Output the (x, y) coordinate of the center of the cell containing the given text.  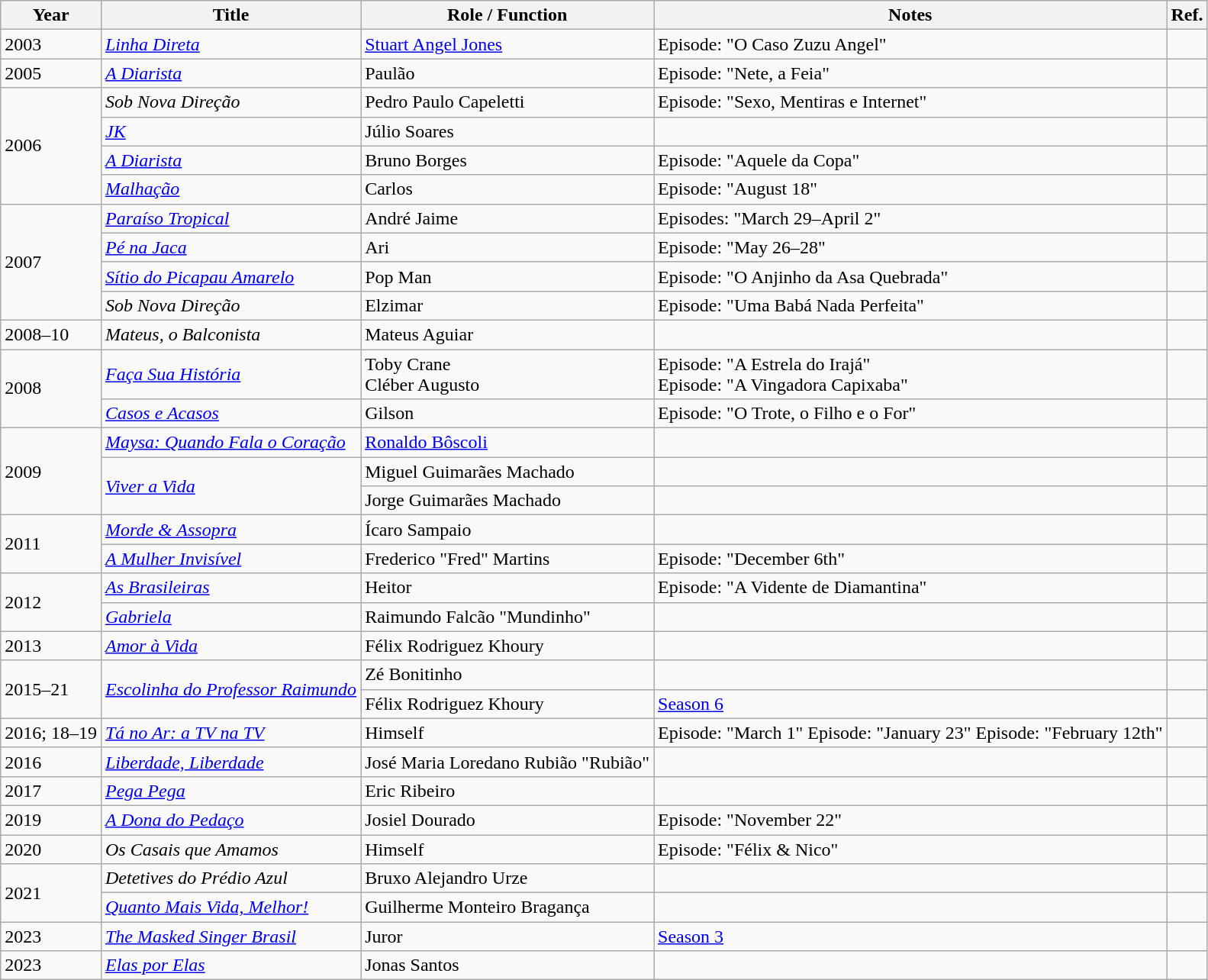
Episode: "May 26–28" (910, 247)
Year (51, 15)
Jorge Guimarães Machado (507, 501)
Gabriela (230, 617)
Episode: "O Anjinho da Asa Quebrada" (910, 276)
Season 3 (910, 936)
2009 (51, 472)
Morde & Assopra (230, 530)
Paraíso Tropical (230, 218)
Júlio Soares (507, 131)
2011 (51, 544)
2005 (51, 73)
Guilherme Monteiro Bragança (507, 907)
2012 (51, 602)
Episode: "Nete, a Feia" (910, 73)
Carlos (507, 189)
Heitor (507, 588)
Ari (507, 247)
Malhação (230, 189)
Ref. (1187, 15)
2016; 18–19 (51, 733)
Ícaro Sampaio (507, 530)
Episode: "March 1" Episode: "January 23" Episode: "February 12th" (910, 733)
2013 (51, 646)
Detetives do Prédio Azul (230, 878)
Viver a Vida (230, 486)
Jonas Santos (507, 965)
A Dona do Pedaço (230, 820)
Episode: "Sexo, Mentiras e Internet" (910, 102)
JK (230, 131)
Gilson (507, 414)
Quanto Mais Vida, Melhor! (230, 907)
The Masked Singer Brasil (230, 936)
2020 (51, 849)
Zé Bonitinho (507, 675)
Bruno Borges (507, 160)
Paulão (507, 73)
2008–10 (51, 334)
Episode: "O Trote, o Filho e o For" (910, 414)
Pega Pega (230, 791)
Frederico "Fred" Martins (507, 559)
Notes (910, 15)
Toby CraneCléber Augusto (507, 374)
Elzimar (507, 305)
Title (230, 15)
José Maria Loredano Rubião "Rubião" (507, 762)
A Mulher Invisível (230, 559)
Amor à Vida (230, 646)
Episode: "December 6th" (910, 559)
Liberdade, Liberdade (230, 762)
Juror (507, 936)
2016 (51, 762)
2008 (51, 389)
Sítio do Picapau Amarelo (230, 276)
As Brasileiras (230, 588)
Episode: "Félix & Nico" (910, 849)
2021 (51, 893)
Escolinha do Professor Raimundo (230, 689)
Miguel Guimarães Machado (507, 472)
Faça Sua História (230, 374)
Bruxo Alejandro Urze (507, 878)
Episodes: "March 29–April 2" (910, 218)
Tá no Ar: a TV na TV (230, 733)
Maysa: Quando Fala o Coração (230, 443)
André Jaime (507, 218)
Episode: "Uma Babá Nada Perfeita" (910, 305)
Josiel Dourado (507, 820)
Pop Man (507, 276)
Mateus Aguiar (507, 334)
Linha Direta (230, 44)
2017 (51, 791)
Role / Function (507, 15)
2015–21 (51, 689)
Pedro Paulo Capeletti (507, 102)
Episode: "Aquele da Copa" (910, 160)
Episode: "O Caso Zuzu Angel" (910, 44)
Episode: "November 22" (910, 820)
Episode: "August 18" (910, 189)
Pé na Jaca (230, 247)
Episode: "A Estrela do Irajá"Episode: "A Vingadora Capixaba" (910, 374)
2007 (51, 262)
2019 (51, 820)
Eric Ribeiro (507, 791)
2006 (51, 146)
Season 6 (910, 704)
2003 (51, 44)
Episode: "A Vidente de Diamantina" (910, 588)
Casos e Acasos (230, 414)
Raimundo Falcão "Mundinho" (507, 617)
Os Casais que Amamos (230, 849)
Stuart Angel Jones (507, 44)
Mateus, o Balconista (230, 334)
Elas por Elas (230, 965)
Ronaldo Bôscoli (507, 443)
